From the cell containing the given text, extract its center point as [X, Y] coordinate. 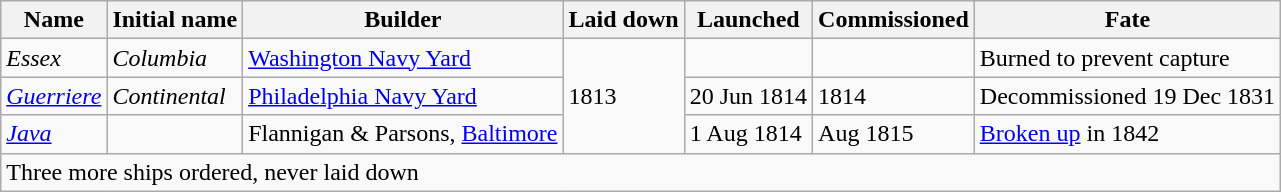
20 Jun 1814 [748, 96]
Flannigan & Parsons, Baltimore [403, 134]
1814 [894, 96]
1813 [624, 96]
Broken up in 1842 [1127, 134]
Essex [54, 58]
1 Aug 1814 [748, 134]
Columbia [175, 58]
Guerriere [54, 96]
Initial name [175, 20]
Philadelphia Navy Yard [403, 96]
Launched [748, 20]
Aug 1815 [894, 134]
Laid down [624, 20]
Fate [1127, 20]
Continental [175, 96]
Three more ships ordered, never laid down [641, 172]
Builder [403, 20]
Washington Navy Yard [403, 58]
Java [54, 134]
Commissioned [894, 20]
Name [54, 20]
Burned to prevent capture [1127, 58]
Decommissioned 19 Dec 1831 [1127, 96]
